Scan for the cell matching the given text and deliver its (x, y) coordinate at center. 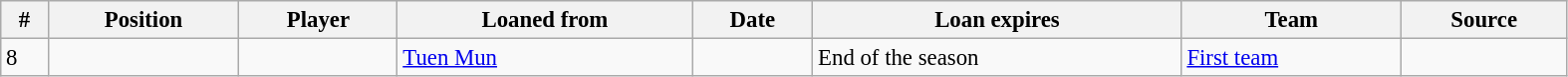
Position (143, 20)
Team (1291, 20)
# (24, 20)
8 (24, 58)
Tuen Mun (545, 58)
Loan expires (997, 20)
End of the season (997, 58)
Source (1483, 20)
Loaned from (545, 20)
First team (1291, 58)
Date (753, 20)
Player (319, 20)
